Search for the cell housing the specified text and yield its (x, y) center coordinate. 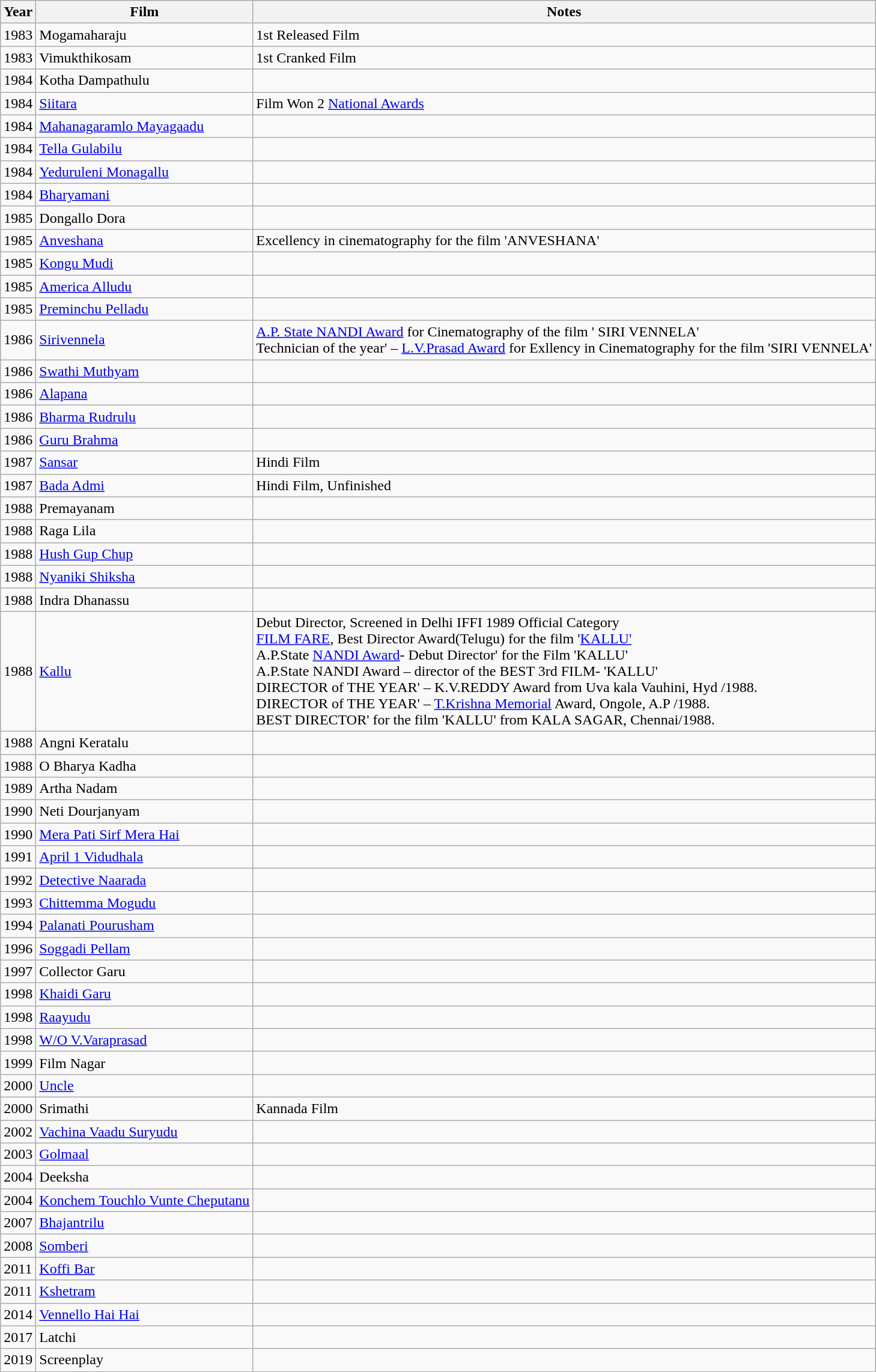
Deeksha (144, 1177)
Raayudu (144, 1017)
Golmaal (144, 1155)
Detective Naarada (144, 880)
1st Released Film (564, 35)
2002 (18, 1131)
Palanati Pourusham (144, 926)
Kallu (144, 671)
1st Cranked Film (564, 58)
Latchi (144, 1337)
Nyaniki Shiksha (144, 577)
1997 (18, 971)
Kannada Film (564, 1108)
Soggadi Pellam (144, 949)
Excellency in cinematography for the film 'ANVESHANA' (564, 240)
Tella Gulabilu (144, 149)
America Alludu (144, 287)
Kongu Mudi (144, 263)
Kshetram (144, 1292)
Notes (564, 12)
2008 (18, 1246)
Premayanam (144, 508)
Guru Brahma (144, 440)
April 1 Vidudhala (144, 857)
Vachina Vaadu Suryudu (144, 1131)
Bharma Rudrulu (144, 417)
Alapana (144, 394)
Swathi Muthyam (144, 371)
Srimathi (144, 1108)
2007 (18, 1223)
Mogamaharaju (144, 35)
1989 (18, 789)
Film Won 2 National Awards (564, 103)
Hindi Film (564, 463)
Artha Nadam (144, 789)
Mahanagaramlo Mayagaadu (144, 126)
Preminchu Pelladu (144, 309)
Kotha Dampathulu (144, 80)
Screenplay (144, 1360)
2017 (18, 1337)
Film Nagar (144, 1063)
Vimukthikosam (144, 58)
Hush Gup Chup (144, 554)
1994 (18, 926)
O Bharya Kadha (144, 766)
Indra Dhanassu (144, 599)
Somberi (144, 1246)
Koffi Bar (144, 1269)
Yeduruleni Monagallu (144, 172)
Raga Lila (144, 531)
Konchem Touchlo Vunte Cheputanu (144, 1200)
Chittemma Mogudu (144, 903)
2003 (18, 1155)
1992 (18, 880)
Film (144, 12)
Sansar (144, 463)
Uncle (144, 1085)
Angni Keratalu (144, 742)
Bada Admi (144, 485)
Khaidi Garu (144, 994)
Vennello Hai Hai (144, 1314)
Dongallo Dora (144, 217)
Mera Pati Sirf Mera Hai (144, 834)
Anveshana (144, 240)
Bhajantrilu (144, 1223)
1991 (18, 857)
Siitara (144, 103)
1999 (18, 1063)
Sirivennela (144, 340)
W/O V.Varaprasad (144, 1040)
1993 (18, 903)
Neti Dourjanyam (144, 812)
Year (18, 12)
1996 (18, 949)
Bharyamani (144, 195)
2014 (18, 1314)
2019 (18, 1360)
Hindi Film, Unfinished (564, 485)
Collector Garu (144, 971)
